Identify which cell holds the provided text, then report its [x, y] central coordinate. 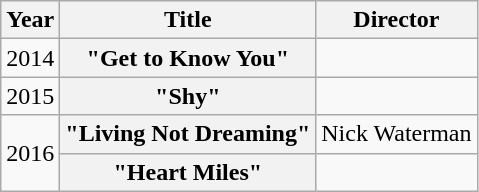
Title [188, 20]
2015 [30, 96]
"Shy" [188, 96]
"Heart Miles" [188, 172]
Year [30, 20]
Nick Waterman [396, 134]
2016 [30, 153]
Director [396, 20]
"Living Not Dreaming" [188, 134]
"Get to Know You" [188, 58]
2014 [30, 58]
